Output the (X, Y) coordinate of the center of the cell containing the given text.  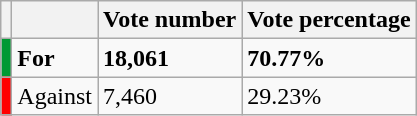
Vote percentage (329, 20)
For (55, 58)
Against (55, 96)
18,061 (170, 58)
29.23% (329, 96)
Vote number (170, 20)
7,460 (170, 96)
70.77% (329, 58)
